Find where the given text appears and provide that cell's center as (X, Y) coordinate. 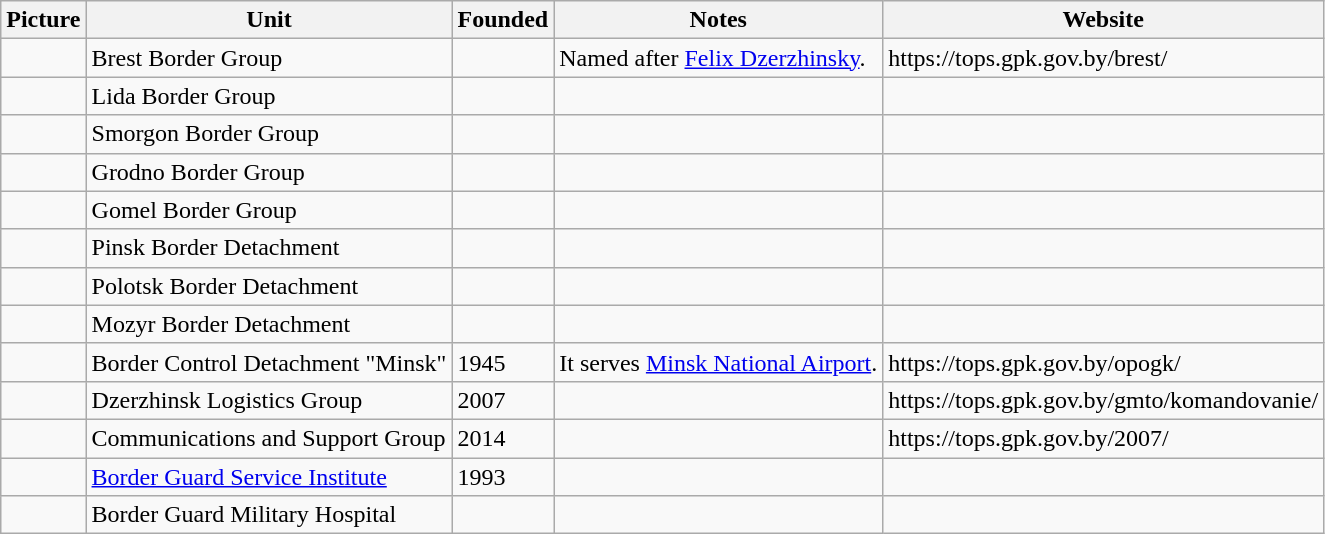
Border Guard Military Hospital (269, 515)
Dzerzhinsk Logistics Group (269, 400)
2007 (503, 400)
Mozyr Border Detachment (269, 324)
https://tops.gpk.gov.by/2007/ (1104, 438)
Communications and Support Group (269, 438)
Border Guard Service Institute (269, 477)
Brest Border Group (269, 58)
Founded (503, 20)
https://tops.gpk.gov.by/gmto/komandovanie/ (1104, 400)
Unit (269, 20)
Border Control Detachment "Minsk" (269, 362)
Picture (44, 20)
https://tops.gpk.gov.by/brest/ (1104, 58)
Named after Felix Dzerzhinsky. (718, 58)
It serves Minsk National Airport. (718, 362)
1945 (503, 362)
Grodno Border Group (269, 172)
https://tops.gpk.gov.by/opogk/ (1104, 362)
Smorgon Border Group (269, 134)
1993 (503, 477)
2014 (503, 438)
Pinsk Border Detachment (269, 248)
Notes (718, 20)
Polotsk Border Detachment (269, 286)
Website (1104, 20)
Gomel Border Group (269, 210)
Lida Border Group (269, 96)
